Search for the cell housing the specified text and yield its (X, Y) center coordinate. 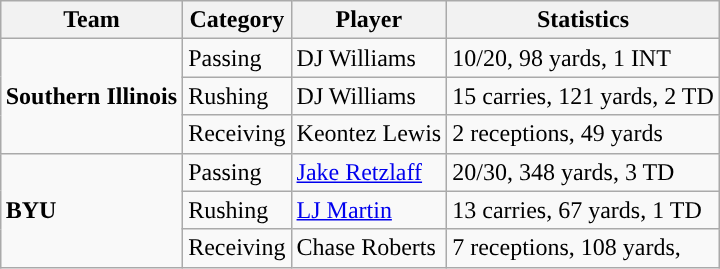
Category (237, 20)
LJ Martin (369, 210)
7 receptions, 108 yards, (584, 248)
15 carries, 121 yards, 2 TD (584, 96)
Statistics (584, 20)
Jake Retzlaff (369, 172)
2 receptions, 49 yards (584, 134)
Southern Illinois (91, 96)
Keontez Lewis (369, 134)
Chase Roberts (369, 248)
Player (369, 20)
Team (91, 20)
20/30, 348 yards, 3 TD (584, 172)
BYU (91, 210)
10/20, 98 yards, 1 INT (584, 58)
13 carries, 67 yards, 1 TD (584, 210)
